Scan for the cell matching the given text and deliver its (X, Y) coordinate at center. 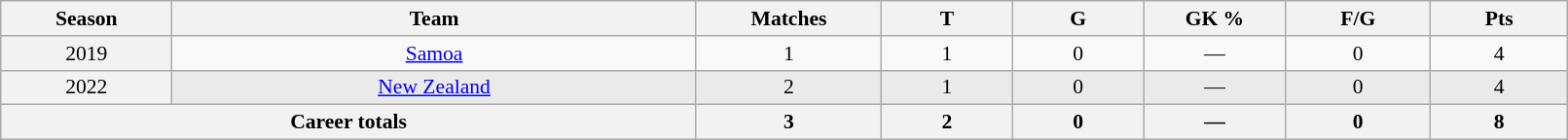
2019 (87, 53)
G (1078, 18)
3 (788, 122)
Season (87, 18)
Career totals (348, 122)
Pts (1499, 18)
8 (1499, 122)
Samoa (434, 53)
F/G (1358, 18)
T (948, 18)
Team (434, 18)
New Zealand (434, 87)
2022 (87, 87)
Matches (788, 18)
GK % (1215, 18)
